Locate the cell with the specified text and output its [x, y] center coordinate. 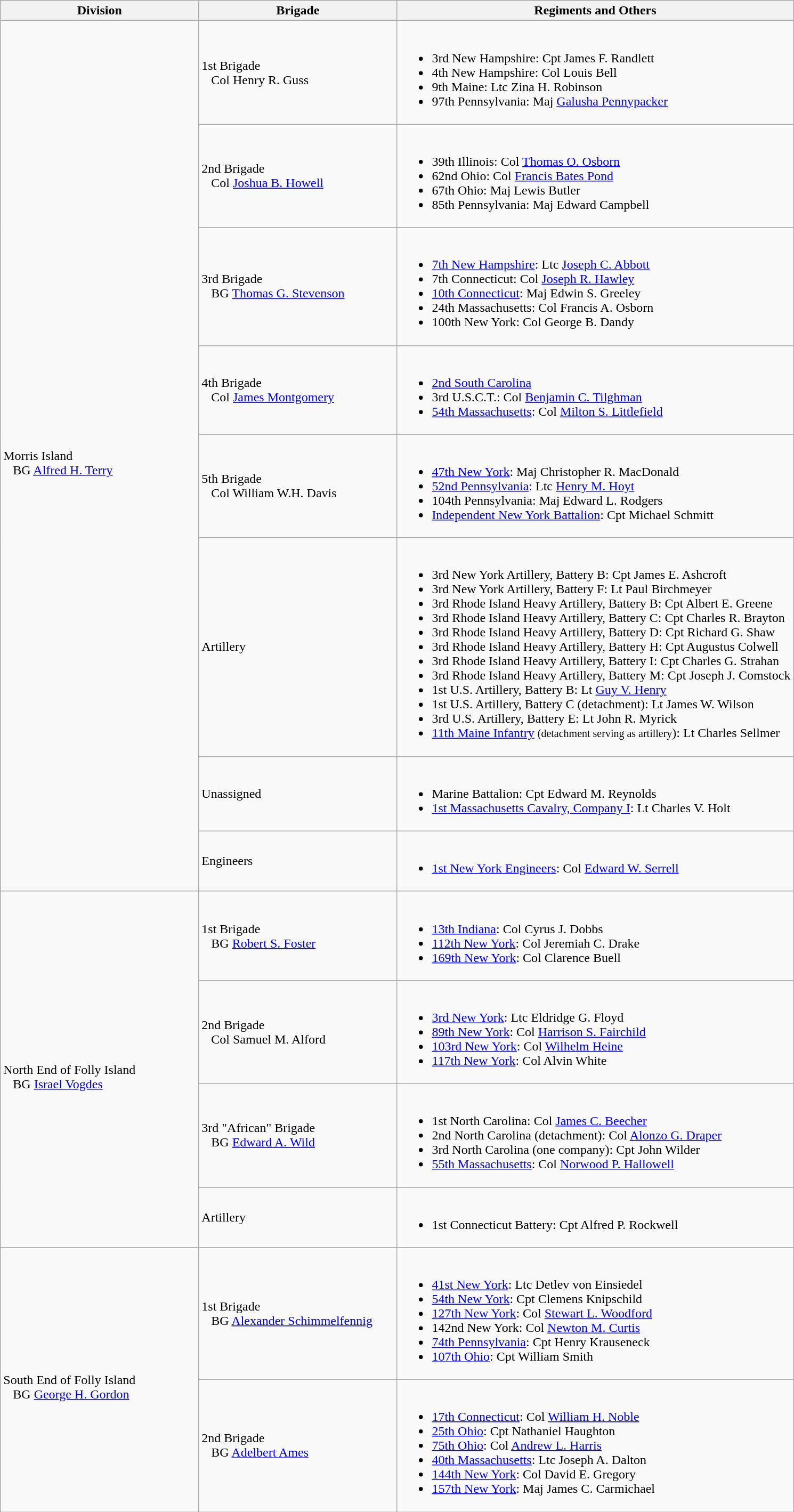
5th Brigade Col William W.H. Davis [298, 486]
3rd "African" Brigade BG Edward A. Wild [298, 1135]
2nd Brigade Col Joshua B. Howell [298, 176]
3rd New Hampshire: Cpt James F. Randlett4th New Hampshire: Col Louis Bell9th Maine: Ltc Zina H. Robinson97th Pennsylvania: Maj Galusha Pennypacker [595, 72]
Morris Island BG Alfred H. Terry [100, 456]
2nd South Carolina3rd U.S.C.T.: Col Benjamin C. Tilghman54th Massachusetts: Col Milton S. Littlefield [595, 390]
2nd Brigade BG Adelbert Ames [298, 1446]
13th Indiana: Col Cyrus J. Dobbs112th New York: Col Jeremiah C. Drake169th New York: Col Clarence Buell [595, 936]
4th Brigade Col James Montgomery [298, 390]
39th Illinois: Col Thomas O. Osborn62nd Ohio: Col Francis Bates Pond67th Ohio: Maj Lewis Butler85th Pennsylvania: Maj Edward Campbell [595, 176]
1st Brigade BG Robert S. Foster [298, 936]
South End of Folly Island BG George H. Gordon [100, 1380]
1st Brigade BG Alexander Schimmelfennig [298, 1314]
1st New York Engineers: Col Edward W. Serrell [595, 861]
Regiments and Others [595, 11]
Marine Battalion: Cpt Edward M. Reynolds1st Massachusetts Cavalry, Company I: Lt Charles V. Holt [595, 794]
3rd Brigade BG Thomas G. Stevenson [298, 287]
3rd New York: Ltc Eldridge G. Floyd89th New York: Col Harrison S. Fairchild103rd New York: Col Wilhelm Heine117th New York: Col Alvin White [595, 1032]
1st Brigade Col Henry R. Guss [298, 72]
Brigade [298, 11]
Unassigned [298, 794]
North End of Folly Island BG Israel Vogdes [100, 1069]
Division [100, 11]
2nd Brigade Col Samuel M. Alford [298, 1032]
Engineers [298, 861]
1st Connecticut Battery: Cpt Alfred P. Rockwell [595, 1217]
